For the text-containing cell, return its midpoint in (x, y) coordinate format. 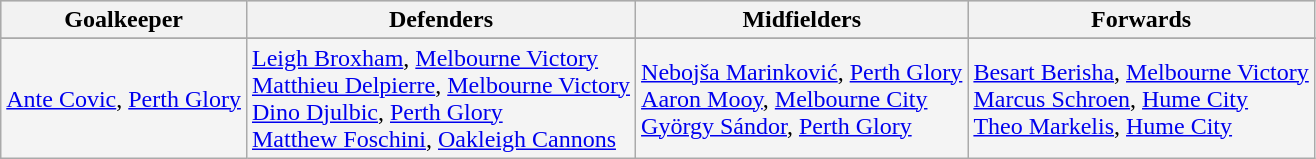
Ante Covic, Perth Glory (124, 98)
Forwards (1141, 20)
Nebojša Marinković, Perth Glory Aaron Mooy, Melbourne City György Sándor, Perth Glory (802, 98)
Besart Berisha, Melbourne Victory Marcus Schroen, Hume City Theo Markelis, Hume City (1141, 98)
Midfielders (802, 20)
Defenders (440, 20)
Leigh Broxham, Melbourne Victory Matthieu Delpierre, Melbourne Victory Dino Djulbic, Perth Glory Matthew Foschini, Oakleigh Cannons (440, 98)
Goalkeeper (124, 20)
